Return [X, Y] of the center of cell containing provided text 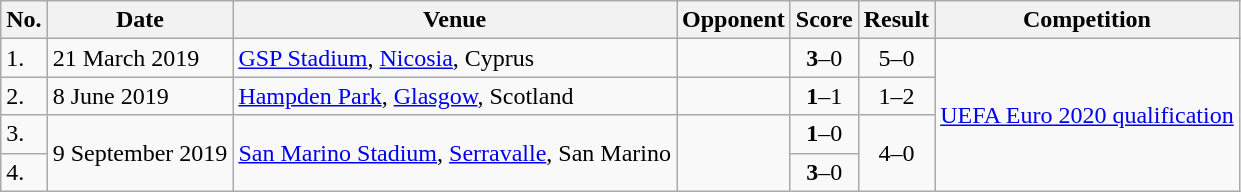
9 September 2019 [140, 153]
GSP Stadium, Nicosia, Cyprus [455, 58]
8 June 2019 [140, 96]
2. [24, 96]
1–2 [896, 96]
UEFA Euro 2020 qualification [1088, 115]
5–0 [896, 58]
Result [896, 20]
21 March 2019 [140, 58]
4–0 [896, 153]
Score [824, 20]
Competition [1088, 20]
1–0 [824, 134]
4. [24, 172]
Date [140, 20]
Opponent [734, 20]
No. [24, 20]
3. [24, 134]
San Marino Stadium, Serravalle, San Marino [455, 153]
1–1 [824, 96]
1. [24, 58]
Venue [455, 20]
Hampden Park, Glasgow, Scotland [455, 96]
